Extract the (x, y) coordinate from the center of the cell holding the provided text.  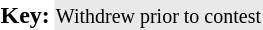
Withdrew prior to contest (158, 15)
